Pinpoint the cell where the given text exists, returning its [X, Y] midpoint coordinate. 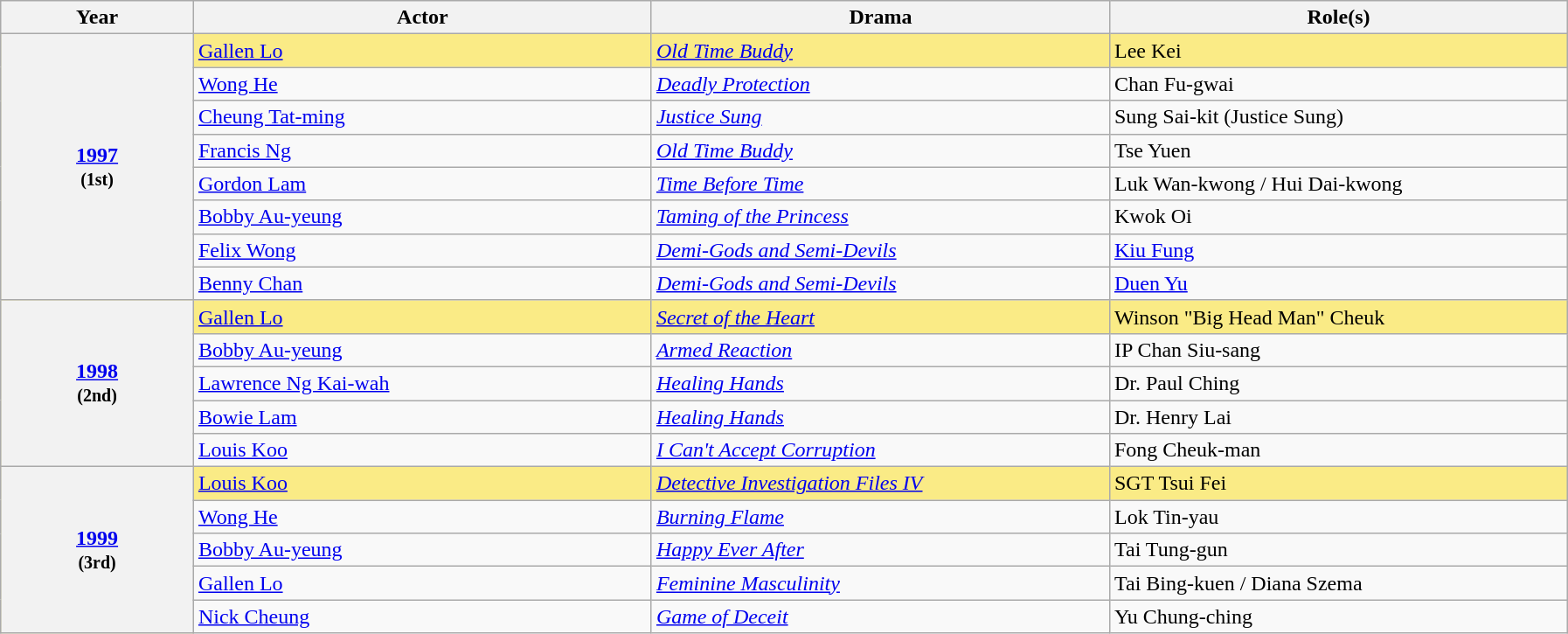
Kwok Oi [1338, 217]
1999(3rd) [98, 550]
Burning Flame [880, 517]
Detective Investigation Files IV [880, 484]
Sung Sai-kit (Justice Sung) [1338, 117]
Role(s) [1338, 17]
Deadly Protection [880, 84]
Kiu Fung [1338, 250]
Feminine Masculinity [880, 583]
Yu Chung-ching [1338, 617]
Nick Cheung [422, 617]
Francis Ng [422, 150]
Lawrence Ng Kai-wah [422, 383]
Justice Sung [880, 117]
Lok Tin-yau [1338, 517]
Cheung Tat-ming [422, 117]
Year [98, 17]
Secret of the Heart [880, 317]
Benny Chan [422, 283]
Lee Kei [1338, 51]
Bowie Lam [422, 417]
Taming of the Princess [880, 217]
SGT Tsui Fei [1338, 484]
Fong Cheuk-man [1338, 450]
Winson "Big Head Man" Cheuk [1338, 317]
Dr. Paul Ching [1338, 383]
Chan Fu-gwai [1338, 84]
Tse Yuen [1338, 150]
I Can't Accept Corruption [880, 450]
Tai Tung-gun [1338, 550]
Luk Wan-kwong / Hui Dai-kwong [1338, 184]
Actor [422, 17]
Armed Reaction [880, 350]
Tai Bing-kuen / Diana Szema [1338, 583]
Duen Yu [1338, 283]
1997(1st) [98, 167]
Felix Wong [422, 250]
1998(2nd) [98, 383]
IP Chan Siu-sang [1338, 350]
Happy Ever After [880, 550]
Gordon Lam [422, 184]
Time Before Time [880, 184]
Game of Deceit [880, 617]
Dr. Henry Lai [1338, 417]
Drama [880, 17]
